Extract the (X, Y) coordinate from the center of the cell holding the provided text.  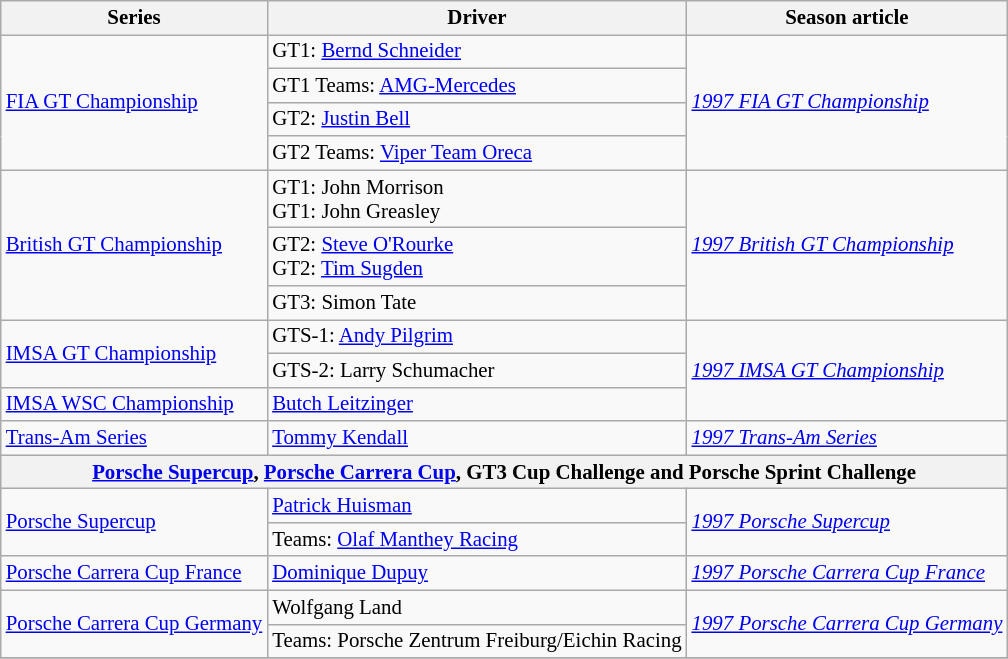
IMSA WSC Championship (134, 404)
GT2: Steve O'RourkeGT2: Tim Sugden (476, 257)
Series (134, 18)
1997 IMSA GT Championship (848, 370)
Tommy Kendall (476, 438)
GT2 Teams: Viper Team Oreca (476, 153)
1997 Porsche Supercup (848, 523)
GT1: John MorrisonGT1: John Greasley (476, 199)
GTS-2: Larry Schumacher (476, 370)
Wolfgang Land (476, 607)
GT3: Simon Tate (476, 303)
Dominique Dupuy (476, 573)
Porsche Carrera Cup Germany (134, 624)
Teams: Olaf Manthey Racing (476, 539)
Porsche Supercup (134, 523)
1997 British GT Championship (848, 245)
Driver (476, 18)
GT1 Teams: AMG-Mercedes (476, 85)
1997 Porsche Carrera Cup France (848, 573)
Trans-Am Series (134, 438)
1997 Trans-Am Series (848, 438)
GT2: Justin Bell (476, 119)
Season article (848, 18)
1997 Porsche Carrera Cup Germany (848, 624)
Butch Leitzinger (476, 404)
British GT Championship (134, 245)
Porsche Supercup, Porsche Carrera Cup, GT3 Cup Challenge and Porsche Sprint Challenge (504, 472)
Teams: Porsche Zentrum Freiburg/Eichin Racing (476, 641)
Porsche Carrera Cup France (134, 573)
Patrick Huisman (476, 506)
GT1: Bernd Schneider (476, 51)
1997 FIA GT Championship (848, 102)
FIA GT Championship (134, 102)
IMSA GT Championship (134, 353)
GTS-1: Andy Pilgrim (476, 336)
